Return (X, Y) of the center of cell containing provided text 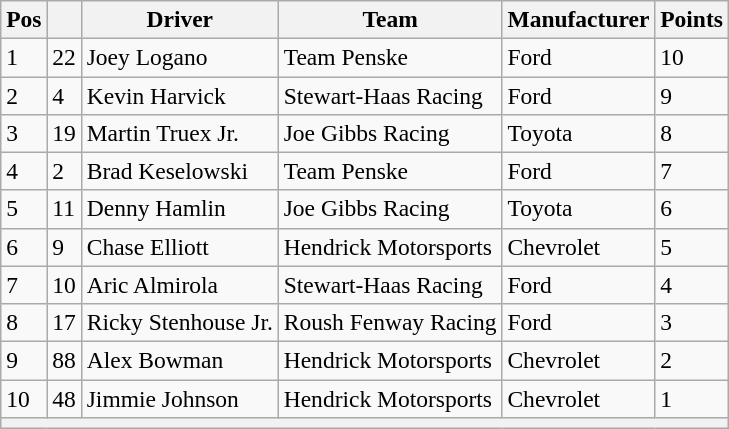
Denny Hamlin (180, 209)
Martin Truex Jr. (180, 133)
Alex Bowman (180, 360)
Kevin Harvick (180, 95)
22 (64, 57)
19 (64, 133)
Manufacturer (578, 19)
Team (390, 19)
Joey Logano (180, 57)
17 (64, 322)
Aric Almirola (180, 285)
48 (64, 398)
Ricky Stenhouse Jr. (180, 322)
Driver (180, 19)
88 (64, 360)
Roush Fenway Racing (390, 322)
Points (692, 19)
Pos (24, 19)
11 (64, 209)
Brad Keselowski (180, 171)
Chase Elliott (180, 247)
Jimmie Johnson (180, 398)
